Search for the cell housing the specified text and yield its (X, Y) center coordinate. 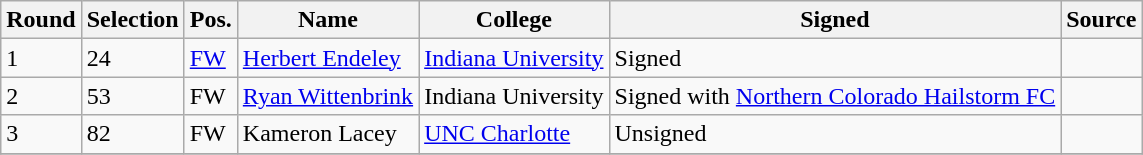
Round (41, 20)
Unsigned (835, 134)
Name (328, 20)
Selection (132, 20)
24 (132, 58)
Kameron Lacey (328, 134)
82 (132, 134)
Ryan Wittenbrink (328, 96)
3 (41, 134)
Signed with Northern Colorado Hailstorm FC (835, 96)
1 (41, 58)
53 (132, 96)
UNC Charlotte (514, 134)
Pos. (210, 20)
Herbert Endeley (328, 58)
Source (1102, 20)
College (514, 20)
2 (41, 96)
